Output the [X, Y] coordinate of the center of the cell containing the given text.  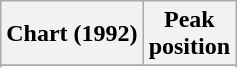
Chart (1992) [72, 34]
Peakposition [189, 34]
